Return the (x, y) coordinate for the center point of the cell that contains the specified text.  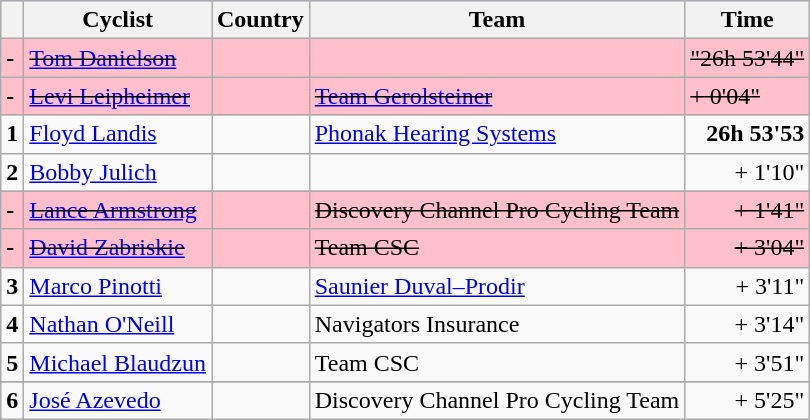
"26h 53'44" (748, 58)
+ 1'10" (748, 172)
Michael Blaudzun (118, 362)
+ 5'25" (748, 400)
Levi Leipheimer (118, 96)
José Azevedo (118, 400)
5 (12, 362)
3 (12, 286)
Saunier Duval–Prodir (497, 286)
Marco Pinotti (118, 286)
Navigators Insurance (497, 324)
+ 0'04" (748, 96)
2 (12, 172)
Phonak Hearing Systems (497, 134)
Time (748, 20)
26h 53'53 (748, 134)
Floyd Landis (118, 134)
Team Gerolsteiner (497, 96)
+ 3'04" (748, 248)
+ 1'41" (748, 210)
Team (497, 20)
Country (261, 20)
Cyclist (118, 20)
Lance Armstrong (118, 210)
+ 3'51" (748, 362)
+ 3'11" (748, 286)
Tom Danielson (118, 58)
6 (12, 400)
4 (12, 324)
Nathan O'Neill (118, 324)
Bobby Julich (118, 172)
+ 3'14" (748, 324)
1 (12, 134)
David Zabriskie (118, 248)
